Provide the [X, Y] coordinate of the cell's center where the given text is located.  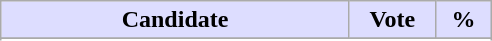
% [463, 20]
Vote [392, 20]
Candidate [176, 20]
